Output the (X, Y) coordinate of the center of the cell containing the given text.  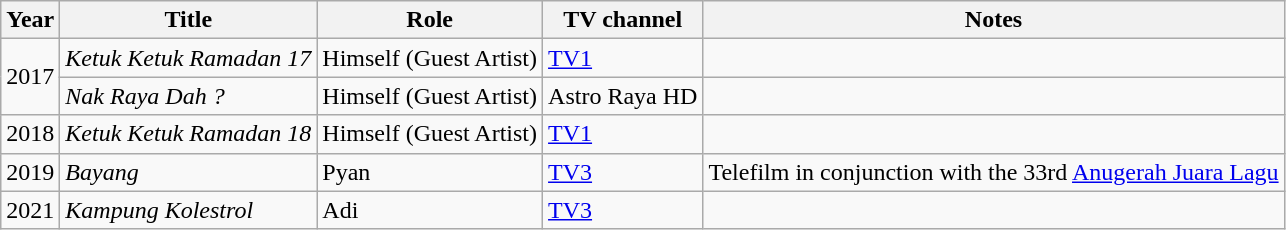
2018 (30, 134)
Notes (994, 20)
Year (30, 20)
2019 (30, 172)
Adi (430, 210)
Title (188, 20)
Kampung Kolestrol (188, 210)
Astro Raya HD (623, 96)
2021 (30, 210)
Ketuk Ketuk Ramadan 17 (188, 58)
2017 (30, 77)
Role (430, 20)
Ketuk Ketuk Ramadan 18 (188, 134)
Telefilm in conjunction with the 33rd Anugerah Juara Lagu (994, 172)
Pyan (430, 172)
TV channel (623, 20)
Nak Raya Dah ? (188, 96)
Bayang (188, 172)
